Return (X, Y) of the center of cell containing provided text 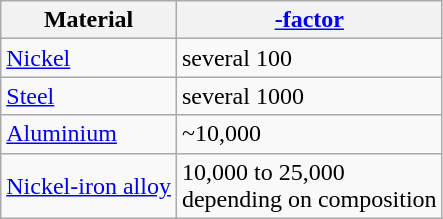
-factor (309, 20)
several 100 (309, 58)
Nickel-iron alloy (89, 186)
Nickel (89, 58)
10,000 to 25,000 depending on composition (309, 186)
~10,000 (309, 134)
Steel (89, 96)
Aluminium (89, 134)
several 1000 (309, 96)
Material (89, 20)
